Output the (x, y) coordinate of the center of the cell containing the given text.  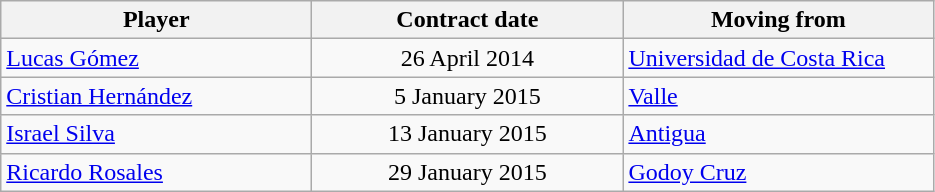
Lucas Gómez (156, 58)
Antigua (778, 134)
26 April 2014 (468, 58)
Universidad de Costa Rica (778, 58)
5 January 2015 (468, 96)
Contract date (468, 20)
Valle (778, 96)
Moving from (778, 20)
Israel Silva (156, 134)
Ricardo Rosales (156, 172)
Cristian Hernández (156, 96)
Player (156, 20)
Godoy Cruz (778, 172)
29 January 2015 (468, 172)
13 January 2015 (468, 134)
